Determine the (x, y) coordinate at the center of the cell enclosing the given text.  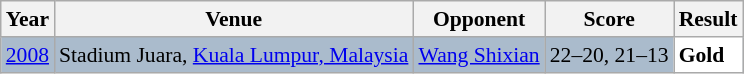
Opponent (478, 19)
Wang Shixian (478, 55)
Year (28, 19)
Result (708, 19)
Stadium Juara, Kuala Lumpur, Malaysia (234, 55)
2008 (28, 55)
Venue (234, 19)
Score (610, 19)
22–20, 21–13 (610, 55)
Gold (708, 55)
